Pinpoint the cell where the given text exists, returning its [x, y] midpoint coordinate. 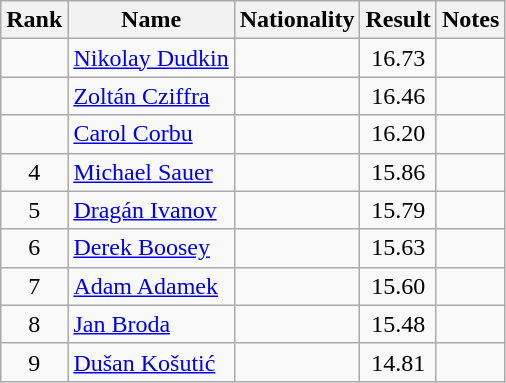
Name [151, 20]
15.79 [398, 210]
Derek Boosey [151, 248]
16.46 [398, 96]
8 [34, 324]
Carol Corbu [151, 134]
Notes [470, 20]
Result [398, 20]
Nationality [297, 20]
Adam Adamek [151, 286]
15.48 [398, 324]
Dragán Ivanov [151, 210]
15.63 [398, 248]
7 [34, 286]
9 [34, 362]
16.20 [398, 134]
Dušan Košutić [151, 362]
Nikolay Dudkin [151, 58]
15.60 [398, 286]
16.73 [398, 58]
Rank [34, 20]
Michael Sauer [151, 172]
Zoltán Cziffra [151, 96]
6 [34, 248]
5 [34, 210]
4 [34, 172]
Jan Broda [151, 324]
14.81 [398, 362]
15.86 [398, 172]
